Output the (X, Y) coordinate of the center of the cell containing the given text.  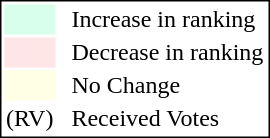
(RV) (29, 119)
Increase in ranking (168, 19)
Received Votes (168, 119)
No Change (168, 85)
Decrease in ranking (168, 53)
